Search for the cell housing the specified text and yield its (x, y) center coordinate. 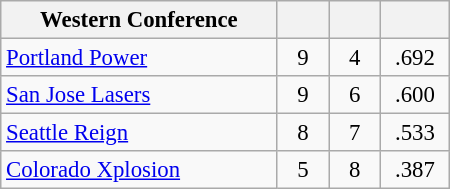
Colorado Xplosion (139, 170)
5 (303, 170)
San Jose Lasers (139, 95)
.600 (416, 95)
7 (355, 133)
6 (355, 95)
Western Conference (139, 20)
.533 (416, 133)
Seattle Reign (139, 133)
.387 (416, 170)
4 (355, 58)
Portland Power (139, 58)
.692 (416, 58)
